Identify which cell holds the provided text, then report its (X, Y) central coordinate. 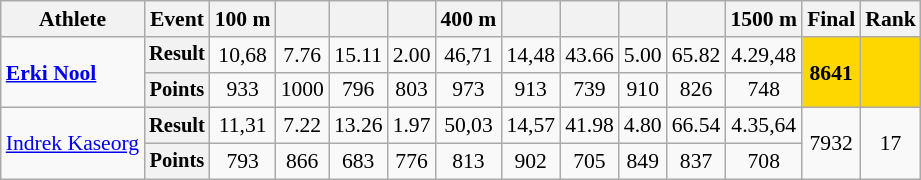
2.00 (412, 55)
826 (696, 90)
Indrek Kaseorg (72, 144)
739 (590, 90)
776 (412, 162)
Rank (890, 19)
849 (643, 162)
803 (412, 90)
43.66 (590, 55)
1500 m (764, 19)
708 (764, 162)
866 (302, 162)
50,03 (468, 126)
17 (890, 144)
910 (643, 90)
793 (243, 162)
796 (358, 90)
41.98 (590, 126)
933 (243, 90)
7.76 (302, 55)
7.22 (302, 126)
14,57 (530, 126)
7932 (831, 144)
4.29,48 (764, 55)
66.54 (696, 126)
Athlete (72, 19)
4.80 (643, 126)
1.97 (412, 126)
748 (764, 90)
13.26 (358, 126)
65.82 (696, 55)
10,68 (243, 55)
913 (530, 90)
5.00 (643, 55)
46,71 (468, 55)
973 (468, 90)
Erki Nool (72, 72)
705 (590, 162)
902 (530, 162)
Final (831, 19)
683 (358, 162)
813 (468, 162)
4.35,64 (764, 126)
15.11 (358, 55)
14,48 (530, 55)
8641 (831, 72)
100 m (243, 19)
11,31 (243, 126)
400 m (468, 19)
1000 (302, 90)
837 (696, 162)
Event (177, 19)
